Pinpoint the cell where the given text exists, returning its [X, Y] midpoint coordinate. 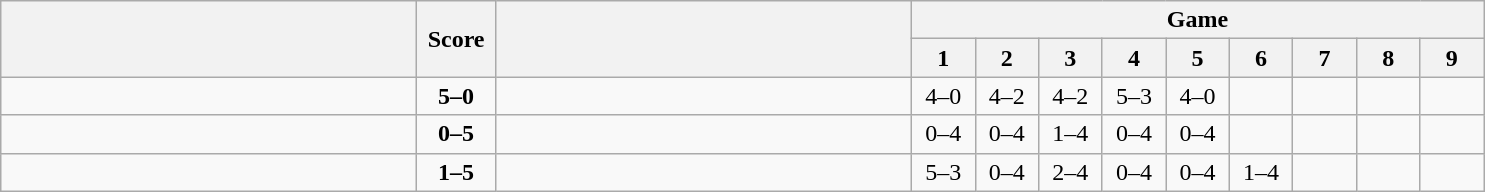
2–4 [1071, 172]
9 [1452, 58]
2 [1007, 58]
0–5 [456, 134]
3 [1071, 58]
Score [456, 39]
7 [1325, 58]
1–5 [456, 172]
5 [1198, 58]
4 [1134, 58]
8 [1388, 58]
5–0 [456, 96]
Game [1197, 20]
6 [1261, 58]
1 [943, 58]
